Return the [X, Y] coordinate for the center point of the cell that contains the specified text.  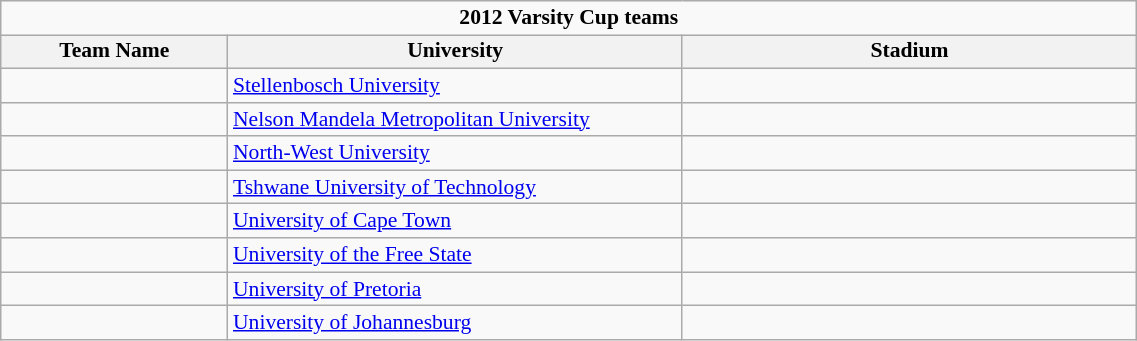
University of Johannesburg [455, 323]
Stellenbosch University [455, 86]
Team Name [114, 52]
University of the Free State [455, 255]
Tshwane University of Technology [455, 187]
University of Pretoria [455, 289]
North-West University [455, 154]
University of Cape Town [455, 221]
2012 Varsity Cup teams [569, 18]
University [455, 52]
Nelson Mandela Metropolitan University [455, 120]
Stadium [909, 52]
